For the text-containing cell, return its midpoint in (X, Y) coordinate format. 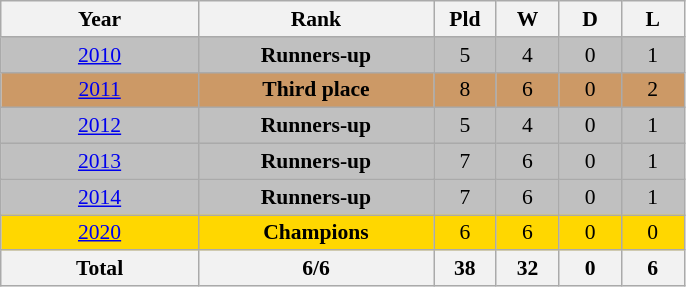
2012 (100, 126)
32 (528, 269)
Year (100, 19)
2 (652, 90)
2011 (100, 90)
Total (100, 269)
2014 (100, 197)
8 (466, 90)
Rank (316, 19)
6/6 (316, 269)
38 (466, 269)
2013 (100, 162)
2020 (100, 233)
Third place (316, 90)
W (528, 19)
Pld (466, 19)
L (652, 19)
Champions (316, 233)
2010 (100, 55)
D (590, 19)
